For the text-containing cell, return its midpoint in [x, y] coordinate format. 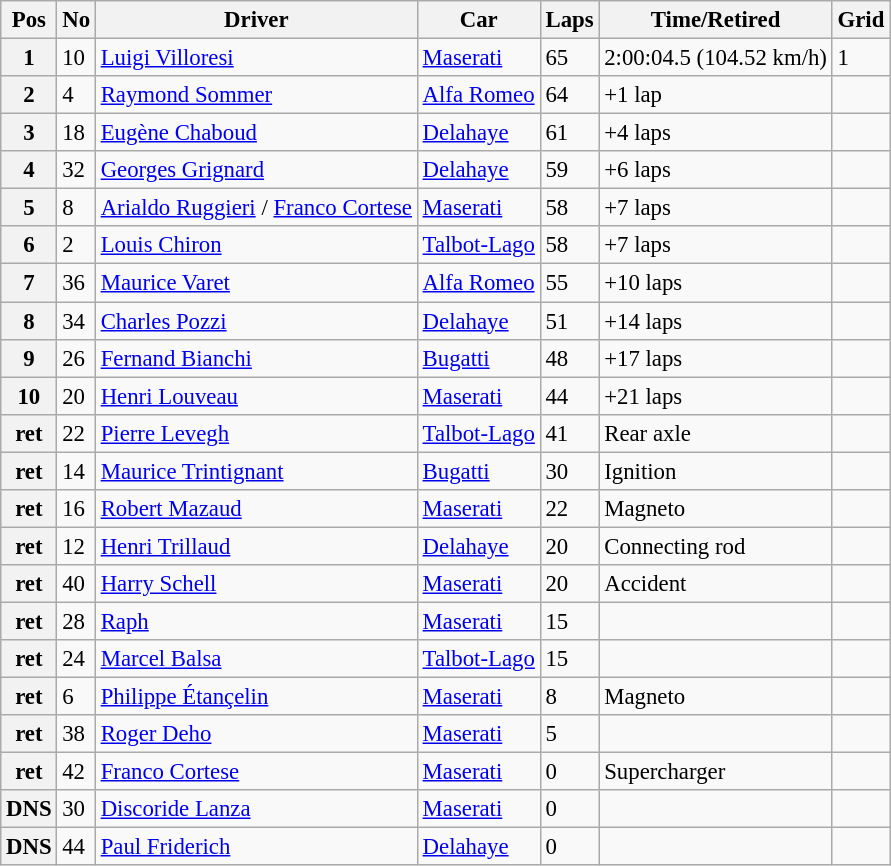
38 [76, 734]
Driver [256, 20]
40 [76, 584]
Raymond Sommer [256, 95]
Henri Louveau [256, 396]
12 [76, 546]
+14 laps [716, 321]
Marcel Balsa [256, 659]
Roger Deho [256, 734]
Fernand Bianchi [256, 358]
41 [570, 433]
Supercharger [716, 772]
Robert Mazaud [256, 509]
Franco Cortese [256, 772]
Henri Trillaud [256, 546]
Discoride Lanza [256, 809]
Pierre Levegh [256, 433]
Ignition [716, 471]
Eugène Chaboud [256, 133]
24 [76, 659]
+1 lap [716, 95]
55 [570, 283]
No [76, 20]
14 [76, 471]
Louis Chiron [256, 245]
64 [570, 95]
Philippe Étançelin [256, 697]
7 [29, 283]
61 [570, 133]
Accident [716, 584]
+21 laps [716, 396]
+4 laps [716, 133]
Time/Retired [716, 20]
51 [570, 321]
Charles Pozzi [256, 321]
48 [570, 358]
Grid [860, 20]
Connecting rod [716, 546]
Car [478, 20]
Arialdo Ruggieri / Franco Cortese [256, 208]
Maurice Varet [256, 283]
Maurice Trintignant [256, 471]
+6 laps [716, 170]
Rear axle [716, 433]
2:00:04.5 (104.52 km/h) [716, 58]
42 [76, 772]
+10 laps [716, 283]
34 [76, 321]
Pos [29, 20]
Paul Friderich [256, 847]
28 [76, 621]
Georges Grignard [256, 170]
Laps [570, 20]
36 [76, 283]
59 [570, 170]
3 [29, 133]
Harry Schell [256, 584]
Luigi Villoresi [256, 58]
16 [76, 509]
9 [29, 358]
32 [76, 170]
+17 laps [716, 358]
18 [76, 133]
65 [570, 58]
Raph [256, 621]
26 [76, 358]
